Output the [x, y] coordinate of the center of the cell containing the given text.  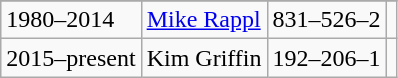
192–206–1 [326, 58]
Mike Rappl [204, 20]
1980–2014 [71, 20]
831–526–2 [326, 20]
2015–present [71, 58]
Kim Griffin [204, 58]
